From the cell containing the given text, extract its center point as (X, Y) coordinate. 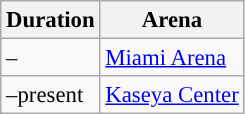
–present (50, 95)
Arena (172, 20)
– (50, 58)
Miami Arena (172, 58)
Duration (50, 20)
Kaseya Center (172, 95)
